Detect which cell encompasses the target text, then output its [X, Y] center coordinate. 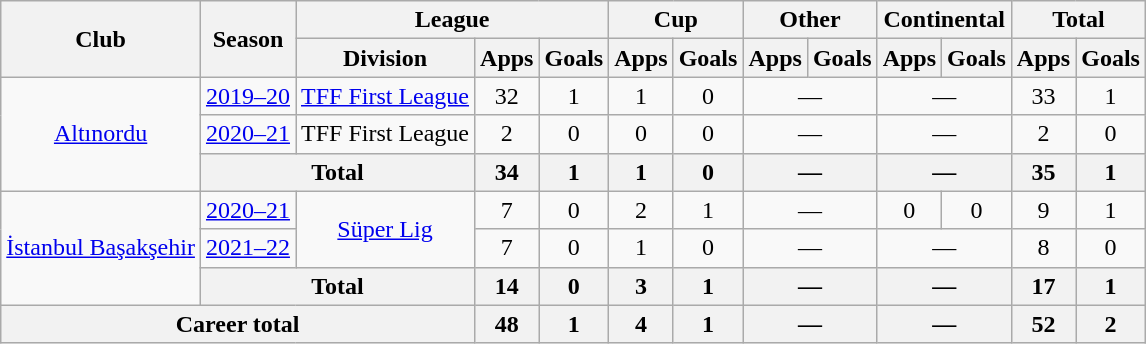
17 [1043, 286]
Career total [238, 324]
4 [641, 324]
Altınordu [101, 134]
İstanbul Başakşehir [101, 248]
Club [101, 39]
32 [507, 96]
3 [641, 286]
2021–22 [248, 248]
Other [810, 20]
34 [507, 172]
Continental [944, 20]
48 [507, 324]
8 [1043, 248]
33 [1043, 96]
35 [1043, 172]
9 [1043, 210]
2019–20 [248, 96]
Division [386, 58]
52 [1043, 324]
Süper Lig [386, 229]
14 [507, 286]
League [452, 20]
Cup [676, 20]
Season [248, 39]
